Pinpoint the cell where the given text exists, returning its (x, y) midpoint coordinate. 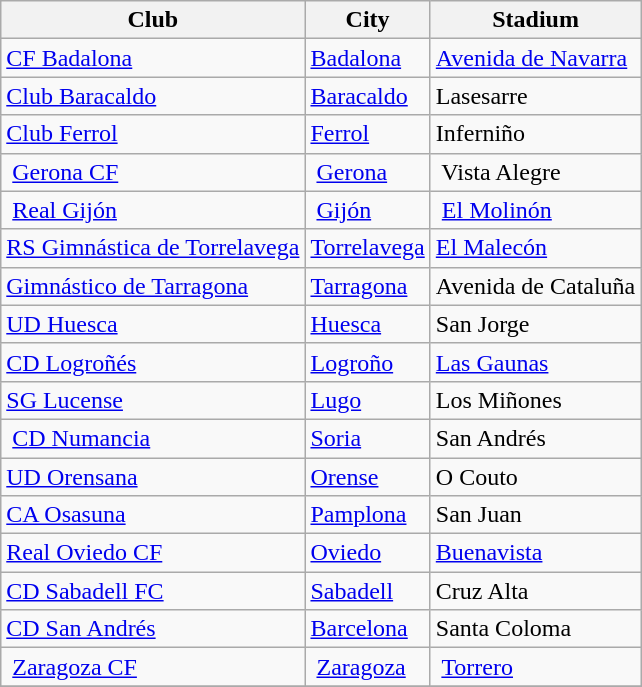
CD San Andrés (153, 629)
Club (153, 20)
El Molinón (536, 210)
Logroño (368, 362)
CF Badalona (153, 58)
Zaragoza CF (153, 667)
Club Baracaldo (153, 96)
Huesca (368, 324)
Gerona (368, 172)
Gijón (368, 210)
Real Gijón (153, 210)
Buenavista (536, 553)
Tarragona (368, 286)
CD Numancia (153, 438)
Orense (368, 477)
Barcelona (368, 629)
Avenida de Cataluña (536, 286)
Avenida de Navarra (536, 58)
UD Orensana (153, 477)
Gerona CF (153, 172)
Vista Alegre (536, 172)
Inferniño (536, 134)
Pamplona (368, 515)
SG Lucense (153, 400)
Torrero (536, 667)
Club Ferrol (153, 134)
Soria (368, 438)
CD Logroñés (153, 362)
Stadium (536, 20)
Badalona (368, 58)
RS Gimnástica de Torrelavega (153, 248)
Santa Coloma (536, 629)
UD Huesca (153, 324)
Oviedo (368, 553)
Real Oviedo CF (153, 553)
San Jorge (536, 324)
Lugo (368, 400)
Ferrol (368, 134)
City (368, 20)
San Andrés (536, 438)
Baracaldo (368, 96)
Zaragoza (368, 667)
Torrelavega (368, 248)
CA Osasuna (153, 515)
Las Gaunas (536, 362)
Gimnástico de Tarragona (153, 286)
O Couto (536, 477)
CD Sabadell FC (153, 591)
Cruz Alta (536, 591)
Sabadell (368, 591)
San Juan (536, 515)
El Malecón (536, 248)
Lasesarre (536, 96)
Los Miñones (536, 400)
